Locate the cell with the specified text and output its (x, y) center coordinate. 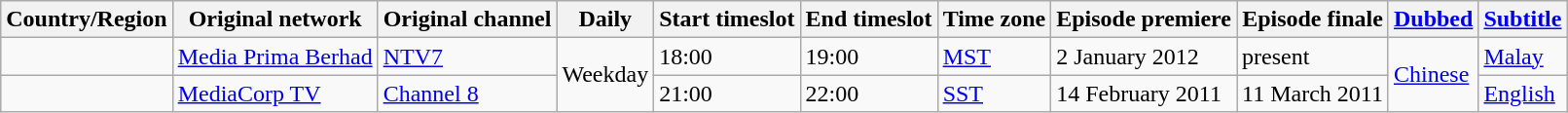
22:00 (868, 94)
Chinese (1433, 75)
14 February 2011 (1145, 94)
Daily (605, 19)
Original channel (467, 19)
21:00 (727, 94)
MST (995, 56)
Weekday (605, 75)
Malay (1522, 56)
Channel 8 (467, 94)
18:00 (727, 56)
MediaCorp TV (274, 94)
Time zone (995, 19)
English (1522, 94)
Episode premiere (1145, 19)
Dubbed (1433, 19)
2 January 2012 (1145, 56)
Media Prima Berhad (274, 56)
End timeslot (868, 19)
SST (995, 94)
NTV7 (467, 56)
Original network (274, 19)
Subtitle (1522, 19)
Start timeslot (727, 19)
present (1313, 56)
Episode finale (1313, 19)
19:00 (868, 56)
11 March 2011 (1313, 94)
Country/Region (87, 19)
